Return [x, y] of the center of cell containing provided text 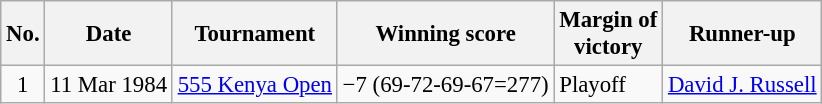
David J. Russell [742, 85]
11 Mar 1984 [108, 85]
555 Kenya Open [254, 85]
Margin ofvictory [608, 34]
Date [108, 34]
Winning score [446, 34]
Tournament [254, 34]
−7 (69-72-69-67=277) [446, 85]
Runner-up [742, 34]
No. [23, 34]
1 [23, 85]
Playoff [608, 85]
